Identify which cell holds the provided text, then report its [X, Y] central coordinate. 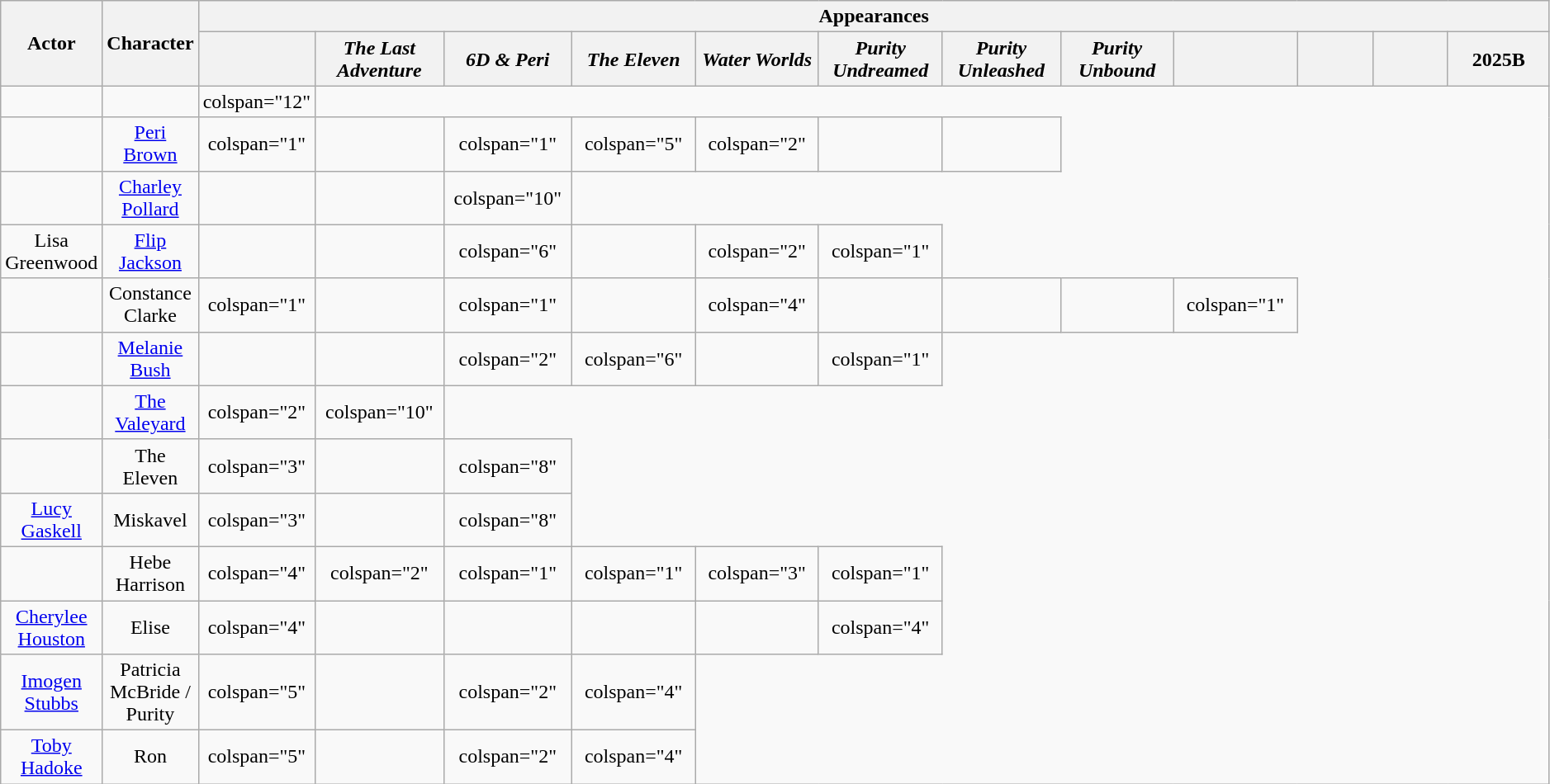
Purity Undreamed [880, 59]
Flip Jackson [150, 251]
Character [150, 43]
The Last Adventure [380, 59]
Actor [51, 43]
Ron [150, 758]
Peri Brown [150, 144]
6D & Peri [507, 59]
Hebe Harrison [150, 573]
Toby Hadoke [51, 758]
Purity Unbound [1116, 59]
Constance Clarke [150, 305]
2025B [1498, 59]
colspan="12" [257, 102]
Miskavel [150, 520]
Charley Pollard [150, 198]
Cherylee Houston [51, 627]
Imogen Stubbs [51, 692]
Water Worlds [757, 59]
Lucy Gaskell [51, 520]
Appearances [874, 17]
Patricia McBride / Purity [150, 692]
Lisa Greenwood [51, 251]
Melanie Bush [150, 358]
Purity Unleashed [1001, 59]
Elise [150, 627]
The Valeyard [150, 413]
